Pinpoint the cell where the given text exists, returning its (x, y) midpoint coordinate. 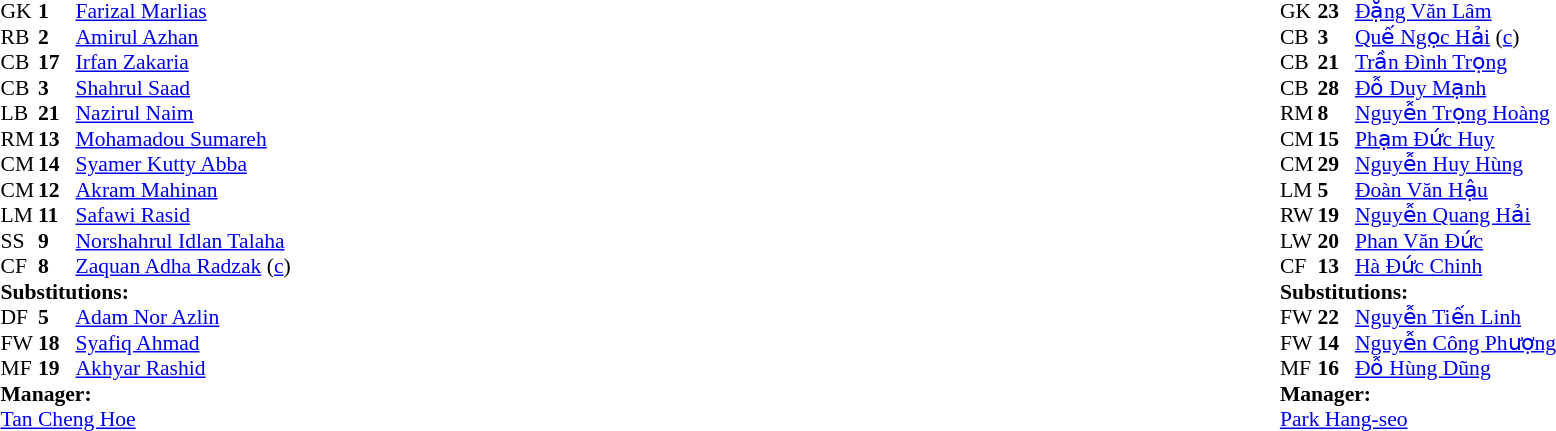
Shahrul Saad (184, 88)
Hà Đức Chinh (1456, 267)
Akhyar Rashid (184, 369)
Nguyễn Huy Hùng (1456, 165)
Nguyễn Tiến Linh (1456, 317)
20 (1336, 241)
Nazirul Naim (184, 113)
LW (1299, 241)
Quế Ngọc Hải (c) (1456, 37)
Phan Văn Đức (1456, 241)
Akram Mahinan (184, 190)
2 (57, 37)
Phạm Đức Huy (1456, 139)
Nguyễn Quang Hải (1456, 215)
29 (1336, 165)
15 (1336, 139)
Amirul Azhan (184, 37)
DF (19, 317)
RW (1299, 215)
Nguyễn Công Phượng (1456, 343)
Safawi Rasid (184, 215)
Trần Đình Trọng (1456, 63)
18 (57, 343)
Đoàn Văn Hậu (1456, 190)
Syafiq Ahmad (184, 343)
17 (57, 63)
12 (57, 190)
28 (1336, 88)
LB (19, 113)
Syamer Kutty Abba (184, 165)
SS (19, 241)
11 (57, 215)
22 (1336, 317)
Irfan Zakaria (184, 63)
Đỗ Duy Mạnh (1456, 88)
Nguyễn Trọng Hoàng (1456, 113)
Mohamadou Sumareh (184, 139)
Norshahrul Idlan Talaha (184, 241)
Zaquan Adha Radzak (c) (184, 267)
9 (57, 241)
RB (19, 37)
16 (1336, 369)
Adam Nor Azlin (184, 317)
Đỗ Hùng Dũng (1456, 369)
